Return the [x, y] coordinate for the center point of the cell that contains the specified text.  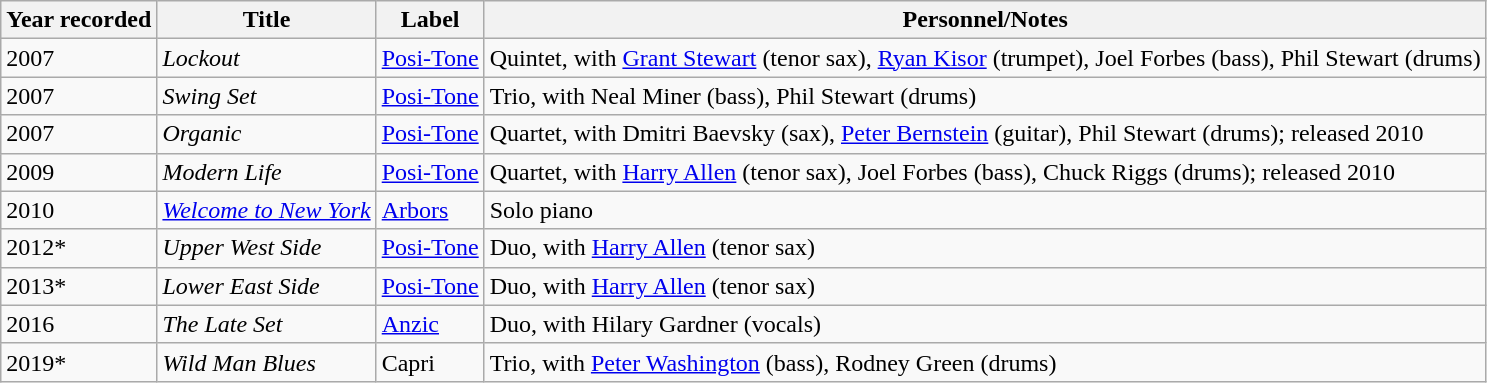
Label [430, 20]
Title [266, 20]
Capri [430, 362]
2019* [79, 362]
2010 [79, 210]
Anzic [430, 324]
Organic [266, 134]
Quartet, with Dmitri Baevsky (sax), Peter Bernstein (guitar), Phil Stewart (drums); released 2010 [985, 134]
Arbors [430, 210]
Quartet, with Harry Allen (tenor sax), Joel Forbes (bass), Chuck Riggs (drums); released 2010 [985, 172]
2012* [79, 248]
Duo, with Hilary Gardner (vocals) [985, 324]
Lower East Side [266, 286]
2013* [79, 286]
Trio, with Peter Washington (bass), Rodney Green (drums) [985, 362]
Welcome to New York [266, 210]
The Late Set [266, 324]
Swing Set [266, 96]
2016 [79, 324]
Modern Life [266, 172]
Solo piano [985, 210]
Personnel/Notes [985, 20]
Lockout [266, 58]
Year recorded [79, 20]
Upper West Side [266, 248]
2009 [79, 172]
Quintet, with Grant Stewart (tenor sax), Ryan Kisor (trumpet), Joel Forbes (bass), Phil Stewart (drums) [985, 58]
Wild Man Blues [266, 362]
Trio, with Neal Miner (bass), Phil Stewart (drums) [985, 96]
